Find where the given text appears and provide that cell's center as [x, y] coordinate. 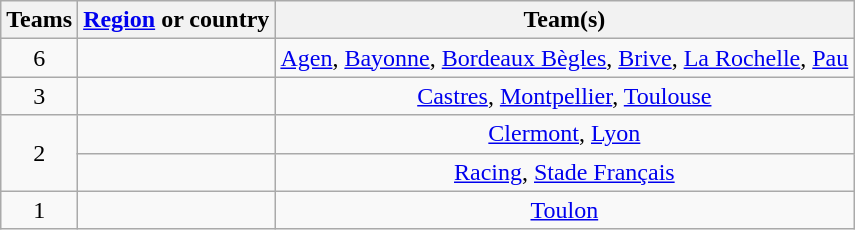
1 [40, 210]
Toulon [564, 210]
6 [40, 58]
2 [40, 153]
3 [40, 96]
Clermont, Lyon [564, 134]
Agen, Bayonne, Bordeaux Bègles, Brive, La Rochelle, Pau [564, 58]
Racing, Stade Français [564, 172]
Castres, Montpellier, Toulouse [564, 96]
Region or country [176, 20]
Team(s) [564, 20]
Teams [40, 20]
